Scan for the cell matching the given text and deliver its [X, Y] coordinate at center. 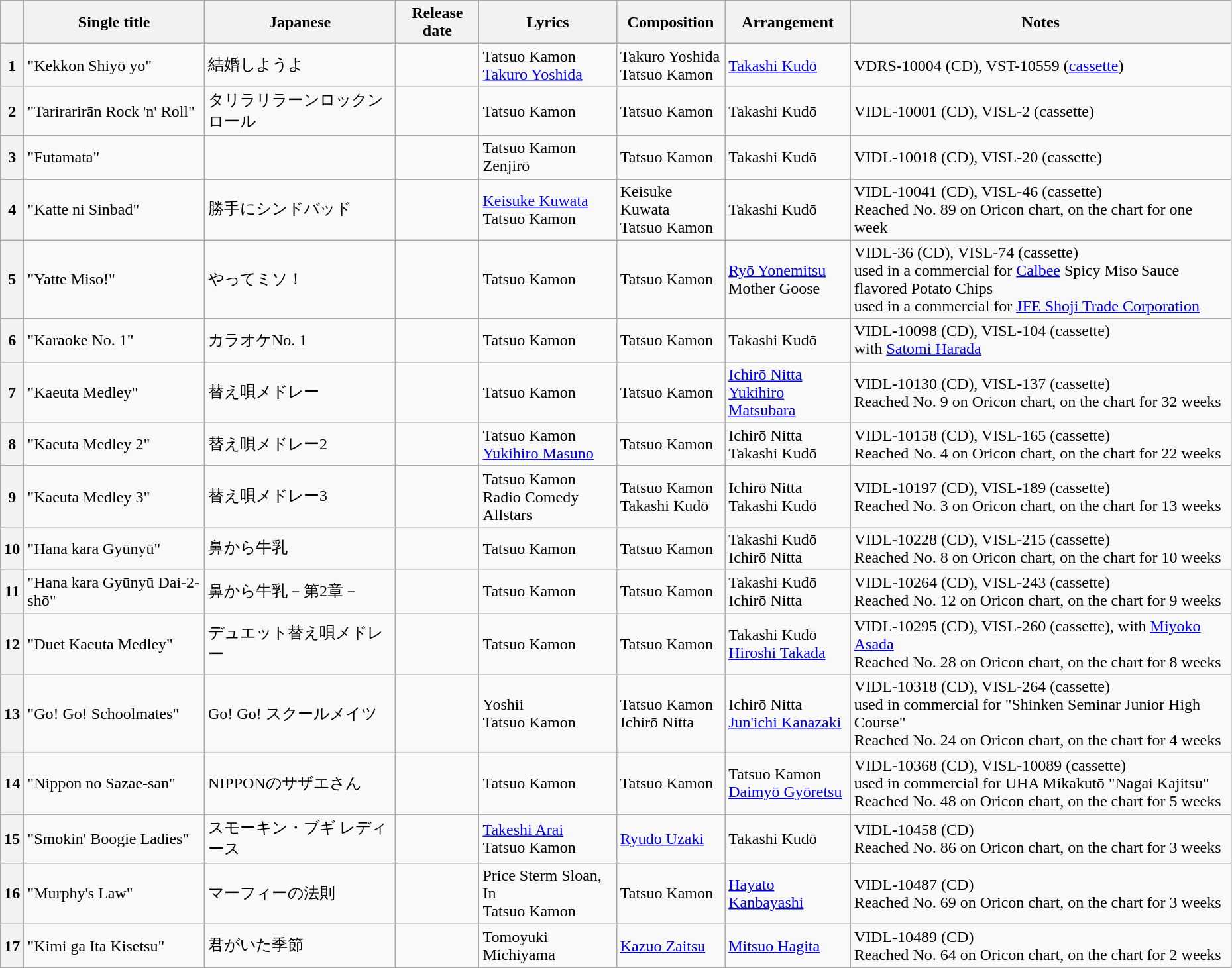
マーフィーの法則 [300, 894]
"Karaoke No. 1" [114, 341]
"Yatte Miso!" [114, 280]
12 [12, 644]
勝手にシンドバッド [300, 209]
Kazuo Zaitsu [671, 946]
VDRS-10004 (CD), VST-10559 (cassette) [1040, 65]
"Hana kara Gyūnyū Dai-2-shō" [114, 591]
NIPPONのサザエさん [300, 784]
"Duet Kaeuta Medley" [114, 644]
"Kimi ga Ita Kisetsu" [114, 946]
VIDL-10487 (CD)Reached No. 69 on Oricon chart, on the chart for 3 weeks [1040, 894]
5 [12, 280]
結婚しようよ [300, 65]
Ichirō NittaYukihiro Matsubara [788, 392]
Price Sterm Sloan, InTatsuo Kamon [547, 894]
VIDL-10197 (CD), VISL-189 (cassette)Reached No. 3 on Oricon chart, on the chart for 13 weeks [1040, 496]
デュエット替え唄メドレー [300, 644]
Go! Go! スクールメイツ [300, 714]
Takashi KudōHiroshi Takada [788, 644]
Tomoyuki Michiyama [547, 946]
Hayato Kanbayashi [788, 894]
スモーキン・ブギ レディース [300, 839]
Notes [1040, 23]
VIDL-10041 (CD), VISL-46 (cassette)Reached No. 89 on Oricon chart, on the chart for one week [1040, 209]
Japanese [300, 23]
Tatsuo KamonZenjirō [547, 158]
Tatsuo KamonTakashi Kudō [671, 496]
VIDL-10264 (CD), VISL-243 (cassette)Reached No. 12 on Oricon chart, on the chart for 9 weeks [1040, 591]
Ryudo Uzaki [671, 839]
鼻から牛乳－第2章－ [300, 591]
"Murphy's Law" [114, 894]
7 [12, 392]
替え唄メドレー2 [300, 444]
VIDL-10458 (CD)Reached No. 86 on Oricon chart, on the chart for 3 weeks [1040, 839]
"Kaeuta Medley 2" [114, 444]
"Katte ni Sinbad" [114, 209]
"Smokin' Boogie Ladies" [114, 839]
8 [12, 444]
VIDL-10228 (CD), VISL-215 (cassette)Reached No. 8 on Oricon chart, on the chart for 10 weeks [1040, 549]
VIDL-10098 (CD), VISL-104 (cassette)with Satomi Harada [1040, 341]
替え唄メドレー [300, 392]
"Kaeuta Medley 3" [114, 496]
Takuro YoshidaTatsuo Kamon [671, 65]
"Go! Go! Schoolmates" [114, 714]
Ryō YonemitsuMother Goose [788, 280]
VIDL-10130 (CD), VISL-137 (cassette)Reached No. 9 on Oricon chart, on the chart for 32 weeks [1040, 392]
4 [12, 209]
カラオケNo. 1 [300, 341]
"Kaeuta Medley" [114, 392]
YoshiiTatsuo Kamon [547, 714]
6 [12, 341]
Lyrics [547, 23]
替え唄メドレー3 [300, 496]
Single title [114, 23]
17 [12, 946]
VIDL-10001 (CD), VISL-2 (cassette) [1040, 111]
Composition [671, 23]
Tatsuo KamonTakuro Yoshida [547, 65]
2 [12, 111]
10 [12, 549]
Tatsuo KamonIchirō Nitta [671, 714]
VIDL-10018 (CD), VISL-20 (cassette) [1040, 158]
16 [12, 894]
1 [12, 65]
13 [12, 714]
タリラリラーンロックンロール [300, 111]
"Hana kara Gyūnyū" [114, 549]
VIDL-10368 (CD), VISL-10089 (cassette)used in commercial for UHA Mikakutō "Nagai Kajitsu"Reached No. 48 on Oricon chart, on the chart for 5 weeks [1040, 784]
"Futamata" [114, 158]
9 [12, 496]
Arrangement [788, 23]
Tatsuo KamonRadio Comedy Allstars [547, 496]
Tatsuo KamonYukihiro Masuno [547, 444]
15 [12, 839]
VIDL-10489 (CD)Reached No. 64 on Oricon chart, on the chart for 2 weeks [1040, 946]
Mitsuo Hagita [788, 946]
3 [12, 158]
14 [12, 784]
"Nippon no Sazae-san" [114, 784]
VIDL-10158 (CD), VISL-165 (cassette)Reached No. 4 on Oricon chart, on the chart for 22 weeks [1040, 444]
"Tarirarirān Rock 'n' Roll" [114, 111]
"Kekkon Shiyō yo" [114, 65]
Tatsuo KamonDaimyō Gyōretsu [788, 784]
VIDL-10295 (CD), VISL-260 (cassette), with Miyoko AsadaReached No. 28 on Oricon chart, on the chart for 8 weeks [1040, 644]
君がいた季節 [300, 946]
Takeshi AraiTatsuo Kamon [547, 839]
Ichirō NittaJun'ichi Kanazaki [788, 714]
Release date [437, 23]
11 [12, 591]
鼻から牛乳 [300, 549]
やってミソ！ [300, 280]
